Search for the cell housing the specified text and yield its (x, y) center coordinate. 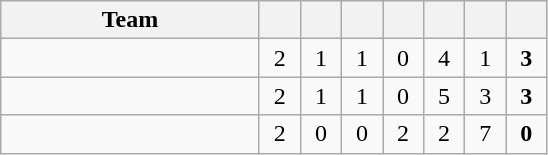
7 (486, 134)
4 (444, 58)
5 (444, 96)
Team (130, 20)
